Scan for the cell matching the given text and deliver its (x, y) coordinate at center. 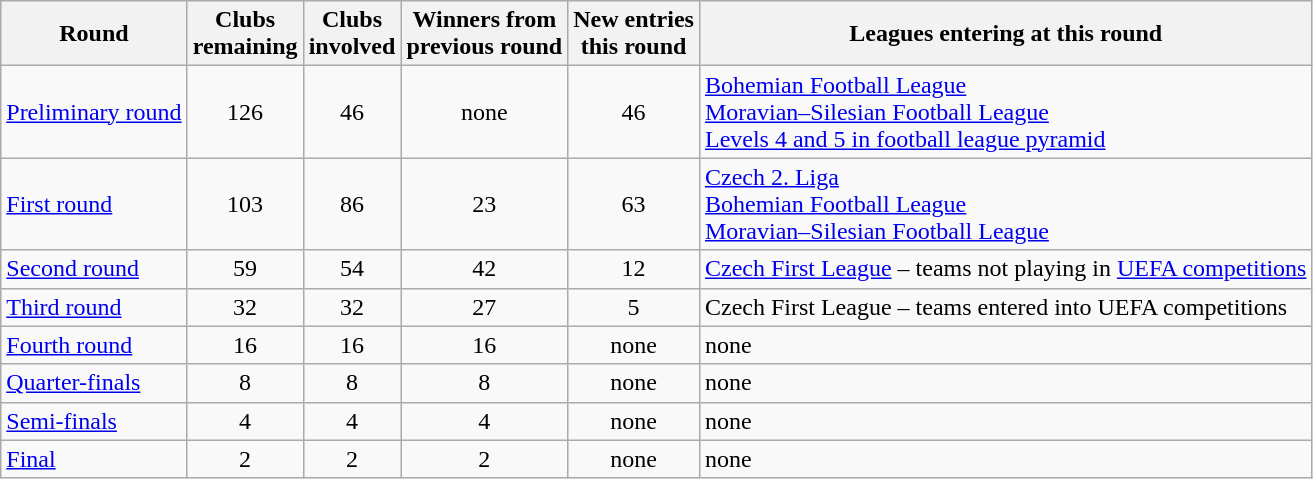
27 (484, 307)
Czech First League – teams entered into UEFA competitions (1006, 307)
42 (484, 269)
12 (634, 269)
126 (245, 112)
Final (94, 459)
Quarter-finals (94, 383)
Czech 2. LigaBohemian Football LeagueMoravian–Silesian Football League (1006, 204)
Clubsinvolved (352, 34)
Czech First League – teams not playing in UEFA competitions (1006, 269)
Bohemian Football LeagueMoravian–Silesian Football LeagueLevels 4 and 5 in football league pyramid (1006, 112)
86 (352, 204)
New entriesthis round (634, 34)
Leagues entering at this round (1006, 34)
Second round (94, 269)
Preliminary round (94, 112)
59 (245, 269)
Third round (94, 307)
103 (245, 204)
54 (352, 269)
Winners fromprevious round (484, 34)
Round (94, 34)
63 (634, 204)
Clubsremaining (245, 34)
23 (484, 204)
Semi-finals (94, 421)
First round (94, 204)
Fourth round (94, 345)
5 (634, 307)
